Capture the cell that displays the provided text and extract its (x, y) central coordinate. 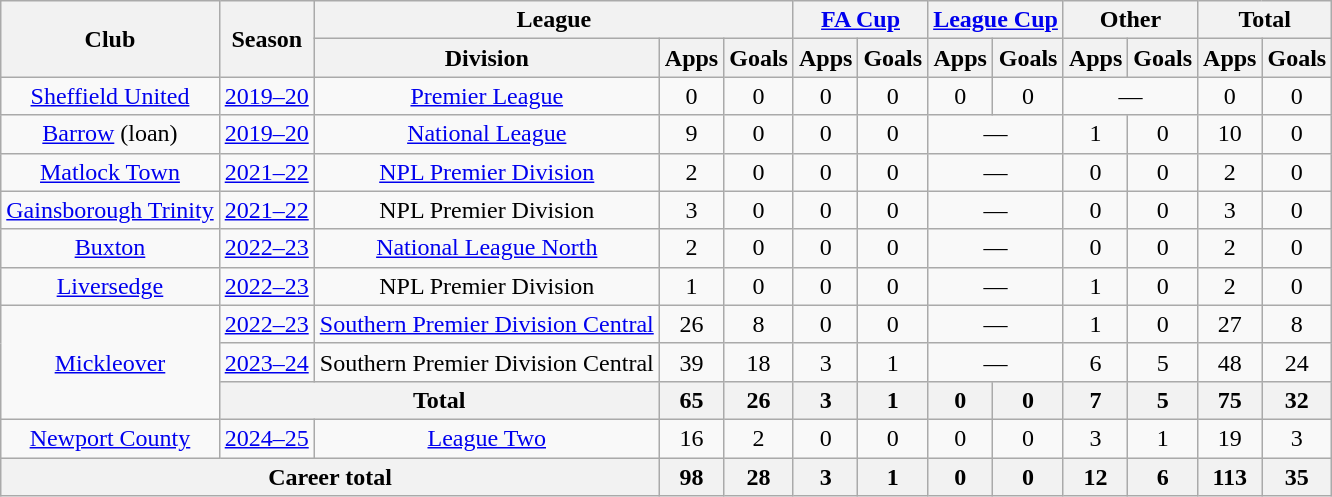
FA Cup (860, 20)
39 (691, 362)
Career total (330, 477)
Season (266, 39)
Club (110, 39)
Sheffield United (110, 96)
Matlock Town (110, 172)
24 (1297, 362)
10 (1230, 134)
65 (691, 400)
28 (759, 477)
7 (1095, 400)
48 (1230, 362)
League (554, 20)
32 (1297, 400)
Liversedge (110, 286)
75 (1230, 400)
Other (1130, 20)
League Two (486, 438)
Mickleover (110, 362)
National League (486, 134)
18 (759, 362)
98 (691, 477)
2023–24 (266, 362)
35 (1297, 477)
Buxton (110, 248)
19 (1230, 438)
2024–25 (266, 438)
Barrow (loan) (110, 134)
National League North (486, 248)
Premier League (486, 96)
Division (486, 58)
Newport County (110, 438)
9 (691, 134)
113 (1230, 477)
16 (691, 438)
27 (1230, 324)
12 (1095, 477)
Gainsborough Trinity (110, 210)
League Cup (996, 20)
